For the text-containing cell, return its midpoint in (x, y) coordinate format. 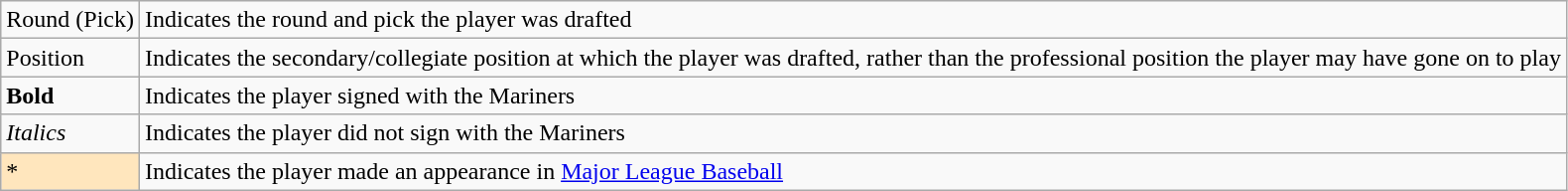
Indicates the player signed with the Mariners (852, 95)
Italics (70, 133)
Indicates the player did not sign with the Mariners (852, 133)
Indicates the player made an appearance in Major League Baseball (852, 171)
* (70, 171)
Round (Pick) (70, 20)
Indicates the round and pick the player was drafted (852, 20)
Bold (70, 95)
Position (70, 58)
